Identify which cell holds the provided text, then report its [x, y] central coordinate. 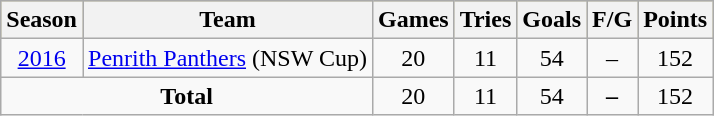
F/G [612, 20]
Season [42, 20]
Total [187, 96]
Goals [552, 20]
Points [676, 20]
Team [227, 20]
Penrith Panthers (NSW Cup) [227, 58]
2016 [42, 58]
Tries [486, 20]
Games [413, 20]
